From the cell containing the given text, extract its center point as [X, Y] coordinate. 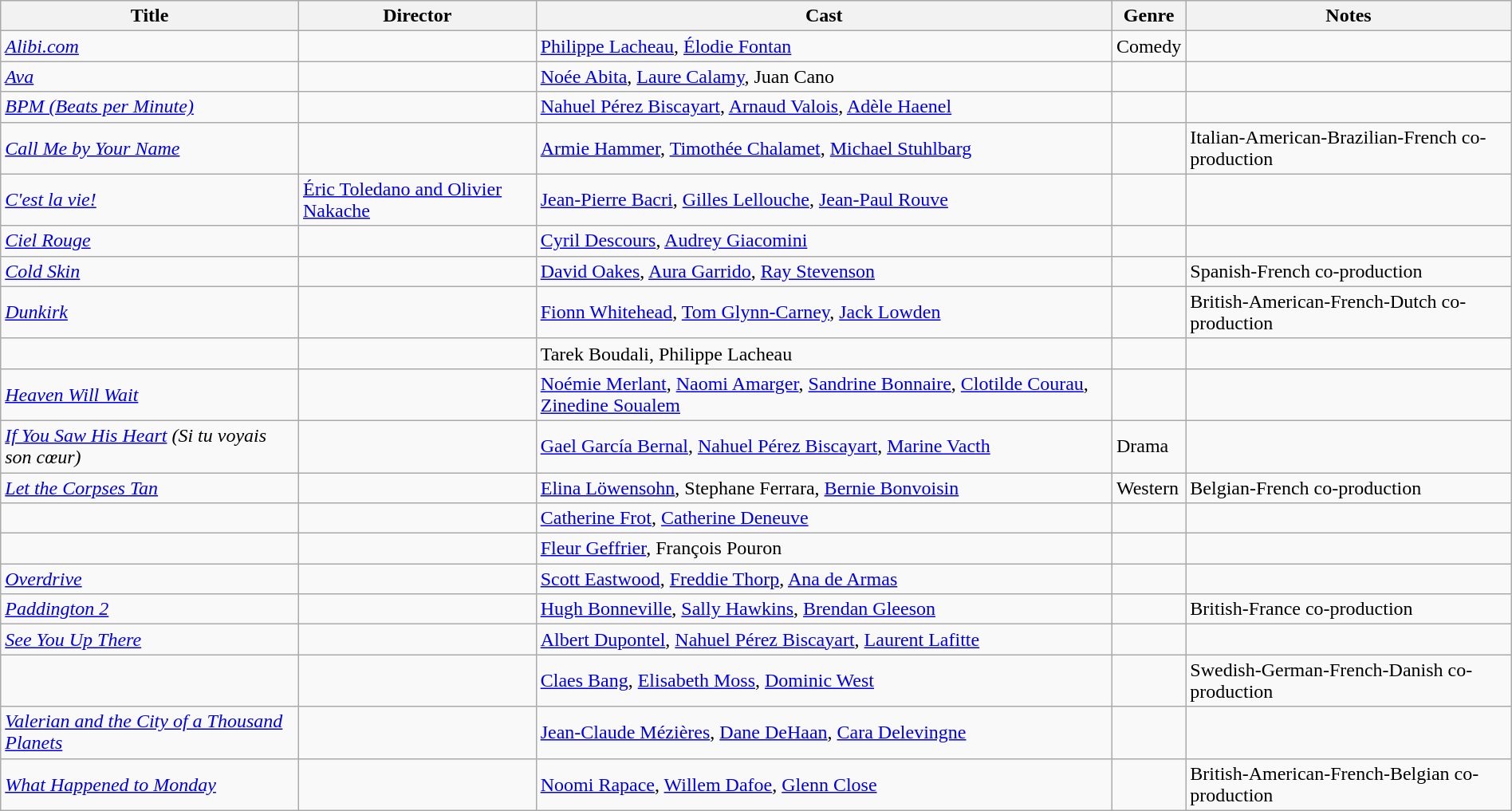
Éric Toledano and Olivier Nakache [417, 199]
Title [150, 16]
Fionn Whitehead, Tom Glynn-Carney, Jack Lowden [824, 313]
Noomi Rapace, Willem Dafoe, Glenn Close [824, 785]
Valerian and the City of a Thousand Planets [150, 732]
Jean-Claude Mézières, Dane DeHaan, Cara Delevingne [824, 732]
Comedy [1148, 46]
What Happened to Monday [150, 785]
Spanish-French co-production [1349, 271]
If You Saw His Heart (Si tu voyais son cœur) [150, 447]
Hugh Bonneville, Sally Hawkins, Brendan Gleeson [824, 609]
Catherine Frot, Catherine Deneuve [824, 518]
Fleur Geffrier, François Pouron [824, 549]
Nahuel Pérez Biscayart, Arnaud Valois, Adèle Haenel [824, 107]
Call Me by Your Name [150, 148]
Cold Skin [150, 271]
C'est la vie! [150, 199]
Ava [150, 77]
David Oakes, Aura Garrido, Ray Stevenson [824, 271]
Elina Löwensohn, Stephane Ferrara, Bernie Bonvoisin [824, 487]
Genre [1148, 16]
Dunkirk [150, 313]
Western [1148, 487]
Noémie Merlant, Naomi Amarger, Sandrine Bonnaire, Clotilde Courau, Zinedine Soualem [824, 394]
Paddington 2 [150, 609]
Drama [1148, 447]
Philippe Lacheau, Élodie Fontan [824, 46]
Cast [824, 16]
Ciel Rouge [150, 241]
BPM (Beats per Minute) [150, 107]
Alibi.com [150, 46]
Swedish-German-French-Danish co-production [1349, 681]
Notes [1349, 16]
Director [417, 16]
Cyril Descours, Audrey Giacomini [824, 241]
Belgian-French co-production [1349, 487]
Albert Dupontel, Nahuel Pérez Biscayart, Laurent Lafitte [824, 640]
Italian-American-Brazilian-French co-production [1349, 148]
Tarek Boudali, Philippe Lacheau [824, 353]
Heaven Will Wait [150, 394]
Claes Bang, Elisabeth Moss, Dominic West [824, 681]
British-American-French-Dutch co-production [1349, 313]
Armie Hammer, Timothée Chalamet, Michael Stuhlbarg [824, 148]
British-France co-production [1349, 609]
Noée Abita, Laure Calamy, Juan Cano [824, 77]
Gael García Bernal, Nahuel Pérez Biscayart, Marine Vacth [824, 447]
Overdrive [150, 579]
Let the Corpses Tan [150, 487]
Jean-Pierre Bacri, Gilles Lellouche, Jean-Paul Rouve [824, 199]
British-American-French-Belgian co-production [1349, 785]
See You Up There [150, 640]
Scott Eastwood, Freddie Thorp, Ana de Armas [824, 579]
